Identify which cell holds the provided text, then report its (X, Y) central coordinate. 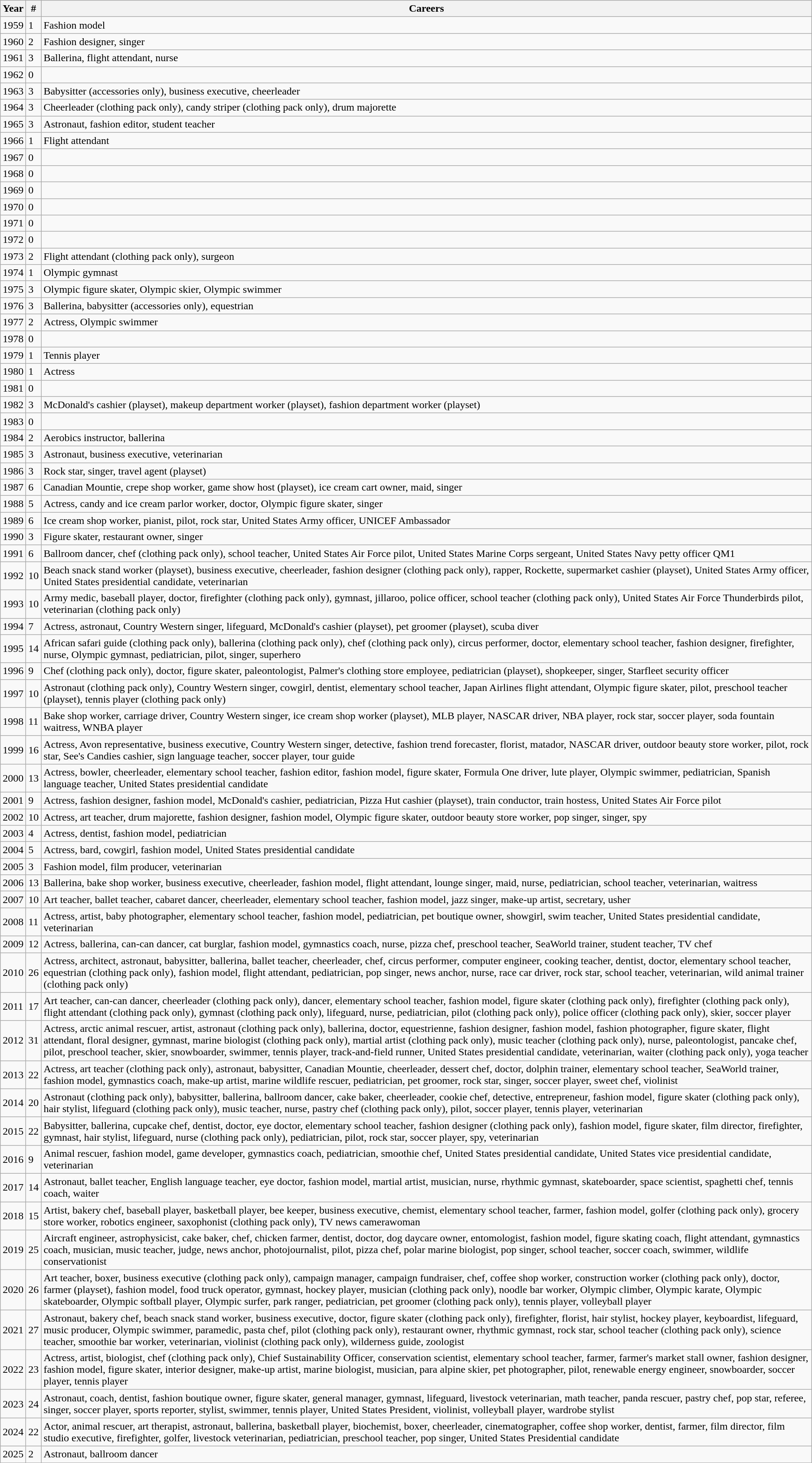
1987 (13, 488)
Olympic figure skater, Olympic skier, Olympic swimmer (426, 289)
1979 (13, 355)
1971 (13, 223)
1972 (13, 240)
1960 (13, 42)
2025 (13, 1454)
Ballerina, babysitter (accessories only), equestrian (426, 306)
2013 (13, 1075)
1988 (13, 504)
# (34, 9)
1995 (13, 649)
1991 (13, 553)
1998 (13, 722)
Fashion designer, singer (426, 42)
12 (34, 944)
17 (34, 1006)
Cheerleader (clothing pack only), candy striper (clothing pack only), drum majorette (426, 108)
4 (34, 834)
Art teacher, ballet teacher, cabaret dancer, cheerleader, elementary school teacher, fashion model, jazz singer, make-up artist, secretary, usher (426, 900)
2002 (13, 817)
1990 (13, 537)
1959 (13, 25)
Olympic gymnast (426, 273)
Astronaut, business executive, veterinarian (426, 454)
Aerobics instructor, ballerina (426, 438)
Actress, dentist, fashion model, pediatrician (426, 834)
Actress, bard, cowgirl, fashion model, United States presidential candidate (426, 850)
Tennis player (426, 355)
1974 (13, 273)
25 (34, 1250)
Astronaut, fashion editor, student teacher (426, 124)
2019 (13, 1250)
Actress, candy and ice cream parlor worker, doctor, Olympic figure skater, singer (426, 504)
Astronaut, ballroom dancer (426, 1454)
2023 (13, 1404)
2021 (13, 1330)
2020 (13, 1290)
1992 (13, 576)
1983 (13, 421)
24 (34, 1404)
1978 (13, 339)
Rock star, singer, travel agent (playset) (426, 471)
2015 (13, 1131)
Fashion model (426, 25)
1980 (13, 372)
16 (34, 750)
31 (34, 1041)
2017 (13, 1188)
Ballerina, flight attendant, nurse (426, 58)
20 (34, 1103)
Actress, art teacher, drum majorette, fashion designer, fashion model, Olympic figure skater, outdoor beauty store worker, pop singer, singer, spy (426, 817)
1966 (13, 141)
2007 (13, 900)
2011 (13, 1006)
Flight attendant (clothing pack only), surgeon (426, 256)
Actress, astronaut, Country Western singer, lifeguard, McDonald's cashier (playset), pet groomer (playset), scuba diver (426, 626)
2006 (13, 883)
1993 (13, 604)
Year (13, 9)
2012 (13, 1041)
2014 (13, 1103)
1999 (13, 750)
1976 (13, 306)
27 (34, 1330)
Careers (426, 9)
1973 (13, 256)
1963 (13, 91)
23 (34, 1370)
Flight attendant (426, 141)
Actress, Olympic swimmer (426, 322)
2016 (13, 1159)
Figure skater, restaurant owner, singer (426, 537)
1965 (13, 124)
1994 (13, 626)
1968 (13, 173)
McDonald's cashier (playset), makeup department worker (playset), fashion department worker (playset) (426, 405)
1970 (13, 207)
Fashion model, film producer, veterinarian (426, 867)
1985 (13, 454)
Ice cream shop worker, pianist, pilot, rock star, United States Army officer, UNICEF Ambassador (426, 520)
2010 (13, 972)
2005 (13, 867)
Babysitter (accessories only), business executive, cheerleader (426, 91)
2009 (13, 944)
1977 (13, 322)
1981 (13, 388)
Actress (426, 372)
1984 (13, 438)
Canadian Mountie, crepe shop worker, game show host (playset), ice cream cart owner, maid, singer (426, 488)
1982 (13, 405)
1975 (13, 289)
2018 (13, 1215)
1986 (13, 471)
1989 (13, 520)
1964 (13, 108)
1961 (13, 58)
2024 (13, 1432)
1996 (13, 671)
1962 (13, 75)
2004 (13, 850)
2003 (13, 834)
7 (34, 626)
2001 (13, 800)
15 (34, 1215)
1997 (13, 693)
2008 (13, 922)
2022 (13, 1370)
1967 (13, 157)
2000 (13, 778)
1969 (13, 190)
